Determine the (X, Y) coordinate at the center of the cell enclosing the given text.  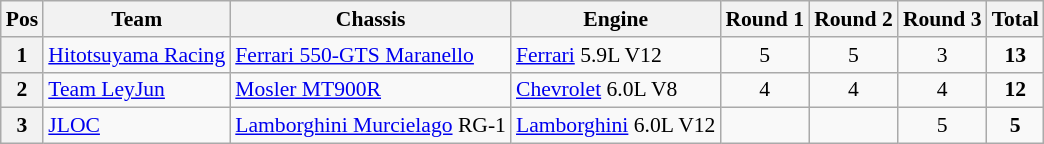
Lamborghini Murcielago RG-1 (370, 126)
Team (136, 19)
JLOC (136, 126)
Hitotsuyama Racing (136, 55)
12 (1016, 90)
Team LeyJun (136, 90)
Ferrari 550-GTS Maranello (370, 55)
Round 1 (764, 19)
Ferrari 5.9L V12 (616, 55)
Round 3 (942, 19)
Lamborghini 6.0L V12 (616, 126)
Round 2 (854, 19)
Chevrolet 6.0L V8 (616, 90)
Engine (616, 19)
2 (22, 90)
Mosler MT900R (370, 90)
Pos (22, 19)
13 (1016, 55)
Chassis (370, 19)
1 (22, 55)
Total (1016, 19)
